For the text-containing cell, return its midpoint in [x, y] coordinate format. 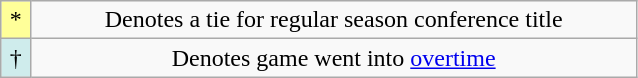
† [16, 58]
Denotes game went into overtime [334, 58]
Denotes a tie for regular season conference title [334, 20]
* [16, 20]
